Return (X, Y) of the center of cell containing provided text 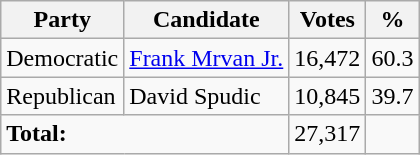
10,845 (328, 96)
Candidate (206, 20)
% (392, 20)
Party (62, 20)
Total: (145, 134)
Frank Mrvan Jr. (206, 58)
Republican (62, 96)
Democratic (62, 58)
60.3 (392, 58)
David Spudic (206, 96)
Votes (328, 20)
39.7 (392, 96)
27,317 (328, 134)
16,472 (328, 58)
